Determine the [x, y] coordinate at the center of the cell enclosing the given text.  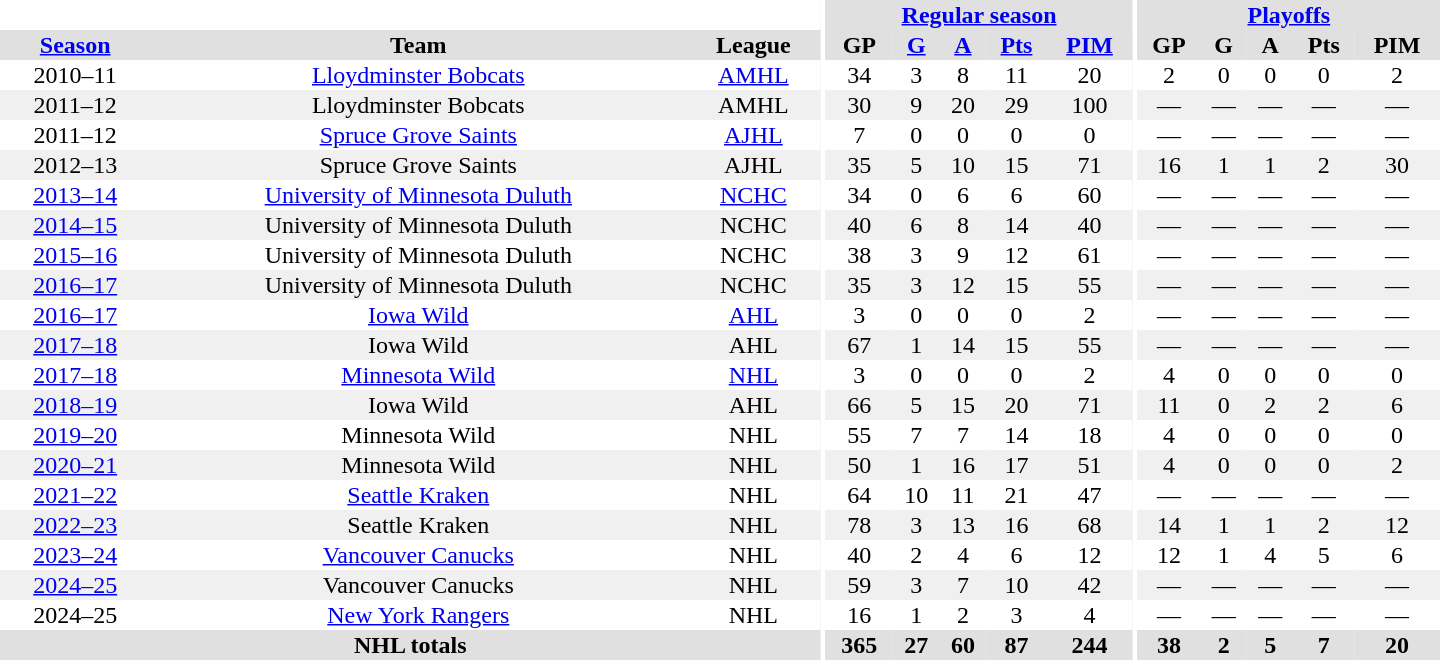
Playoffs [1289, 15]
29 [1016, 105]
365 [860, 645]
2018–19 [75, 405]
21 [1016, 495]
68 [1090, 525]
NHL totals [410, 645]
59 [860, 585]
2023–24 [75, 555]
67 [860, 345]
50 [860, 465]
17 [1016, 465]
2022–23 [75, 525]
27 [916, 645]
87 [1016, 645]
Regular season [980, 15]
Team [418, 45]
2019–20 [75, 435]
13 [964, 525]
2021–22 [75, 495]
61 [1090, 255]
2014–15 [75, 225]
100 [1090, 105]
42 [1090, 585]
18 [1090, 435]
64 [860, 495]
2010–11 [75, 75]
New York Rangers [418, 615]
2013–14 [75, 195]
78 [860, 525]
Season [75, 45]
47 [1090, 495]
244 [1090, 645]
League [753, 45]
66 [860, 405]
51 [1090, 465]
2020–21 [75, 465]
2012–13 [75, 165]
2015–16 [75, 255]
